Pinpoint the cell where the given text exists, returning its (X, Y) midpoint coordinate. 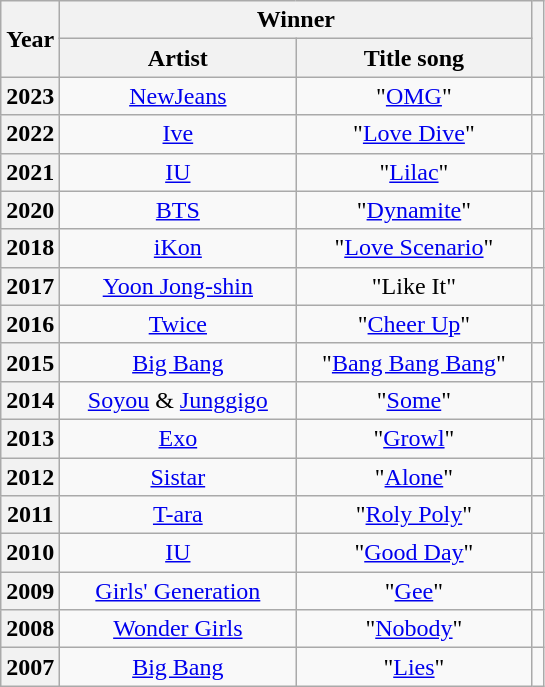
2012 (30, 477)
Title song (414, 58)
"Some" (414, 400)
BTS (178, 210)
Soyou & Junggigo (178, 400)
iKon (178, 248)
"Bang Bang Bang" (414, 362)
"OMG" (414, 96)
2013 (30, 438)
Wonder Girls (178, 629)
"Growl" (414, 438)
Twice (178, 324)
Year (30, 39)
"Love Scenario" (414, 248)
NewJeans (178, 96)
Yoon Jong-shin (178, 286)
"Good Day" (414, 553)
"Gee" (414, 591)
Ive (178, 134)
"Love Dive" (414, 134)
T-ara (178, 515)
Girls' Generation (178, 591)
"Alone" (414, 477)
2023 (30, 96)
Artist (178, 58)
2010 (30, 553)
"Cheer Up" (414, 324)
Winner (296, 20)
2022 (30, 134)
2011 (30, 515)
2018 (30, 248)
"Lilac" (414, 172)
2007 (30, 667)
"Like It" (414, 286)
2017 (30, 286)
Sistar (178, 477)
2021 (30, 172)
"Nobody" (414, 629)
2020 (30, 210)
2008 (30, 629)
2016 (30, 324)
2009 (30, 591)
"Lies" (414, 667)
"Dynamite" (414, 210)
Exo (178, 438)
"Roly Poly" (414, 515)
2015 (30, 362)
2014 (30, 400)
